Detect which cell encompasses the target text, then output its (x, y) center coordinate. 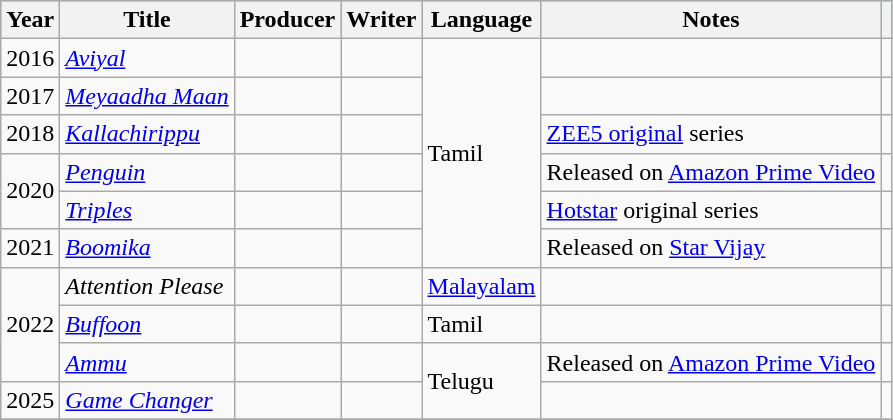
Attention Please (147, 286)
2021 (30, 248)
Hotstar original series (711, 210)
2025 (30, 400)
Triples (147, 210)
Title (147, 20)
Producer (288, 20)
Malayalam (482, 286)
Buffoon (147, 324)
2017 (30, 96)
Penguin (147, 172)
Released on Star Vijay (711, 248)
Year (30, 20)
Boomika (147, 248)
ZEE5 original series (711, 134)
2016 (30, 58)
Ammu (147, 362)
Aviyal (147, 58)
Telugu (482, 381)
Meyaadha Maan (147, 96)
Kallachirippu (147, 134)
Notes (711, 20)
Writer (382, 20)
2020 (30, 191)
2018 (30, 134)
2022 (30, 324)
Language (482, 20)
Game Changer (147, 400)
